Find where the given text appears and provide that cell's center as (X, Y) coordinate. 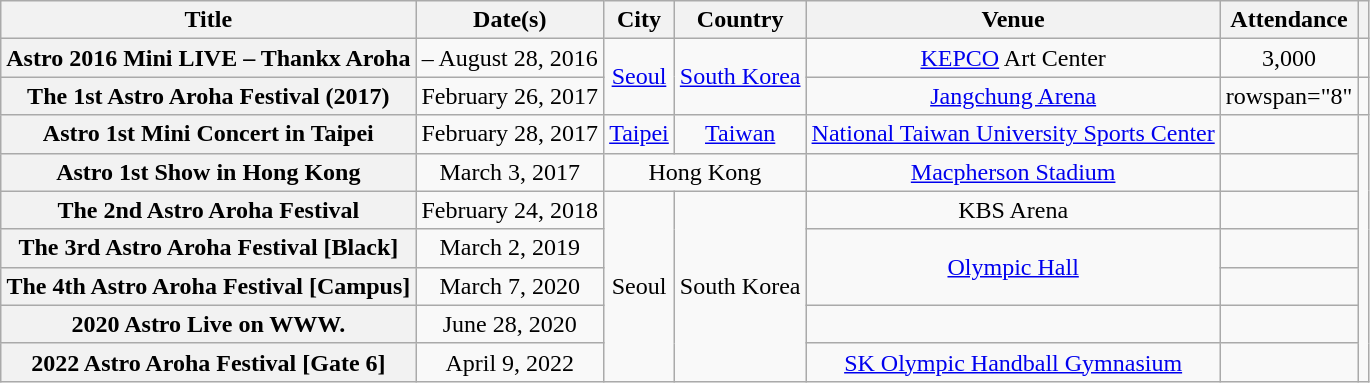
Country (740, 20)
February 24, 2018 (510, 210)
Astro 2016 Mini LIVE – Thankx Aroha (208, 58)
Astro 1st Mini Concert in Taipei (208, 134)
March 3, 2017 (510, 172)
The 2nd Astro Aroha Festival (208, 210)
Taiwan (740, 134)
Date(s) (510, 20)
Macpherson Stadium (1013, 172)
KBS Arena (1013, 210)
March 7, 2020 (510, 286)
June 28, 2020 (510, 324)
– August 28, 2016 (510, 58)
SK Olympic Handball Gymnasium (1013, 362)
Venue (1013, 20)
Taipei (640, 134)
2020 Astro Live on WWW. (208, 324)
rowspan="8" (1289, 96)
The 4th Astro Aroha Festival [Campus] (208, 286)
Jangchung Arena (1013, 96)
March 2, 2019 (510, 248)
The 3rd Astro Aroha Festival [Black] (208, 248)
Olympic Hall (1013, 267)
City (640, 20)
Hong Kong (705, 172)
Title (208, 20)
KEPCO Art Center (1013, 58)
Attendance (1289, 20)
April 9, 2022 (510, 362)
The 1st Astro Aroha Festival (2017) (208, 96)
2022 Astro Aroha Festival [Gate 6] (208, 362)
National Taiwan University Sports Center (1013, 134)
Astro 1st Show in Hong Kong (208, 172)
February 28, 2017 (510, 134)
3,000 (1289, 58)
February 26, 2017 (510, 96)
